Detect which cell encompasses the target text, then output its [X, Y] center coordinate. 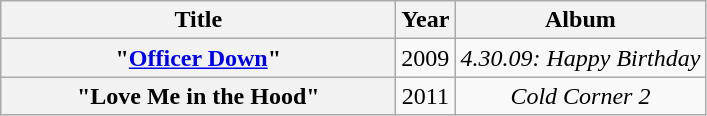
Cold Corner 2 [580, 96]
4.30.09: Happy Birthday [580, 58]
Title [198, 20]
Year [426, 20]
"Officer Down" [198, 58]
Album [580, 20]
2011 [426, 96]
2009 [426, 58]
"Love Me in the Hood" [198, 96]
